Detect which cell encompasses the target text, then output its (X, Y) center coordinate. 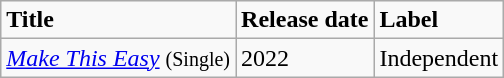
Independent (439, 58)
Title (118, 20)
Release date (305, 20)
Label (439, 20)
2022 (305, 58)
Make This Easy (Single) (118, 58)
